Capture the cell that displays the provided text and extract its [X, Y] central coordinate. 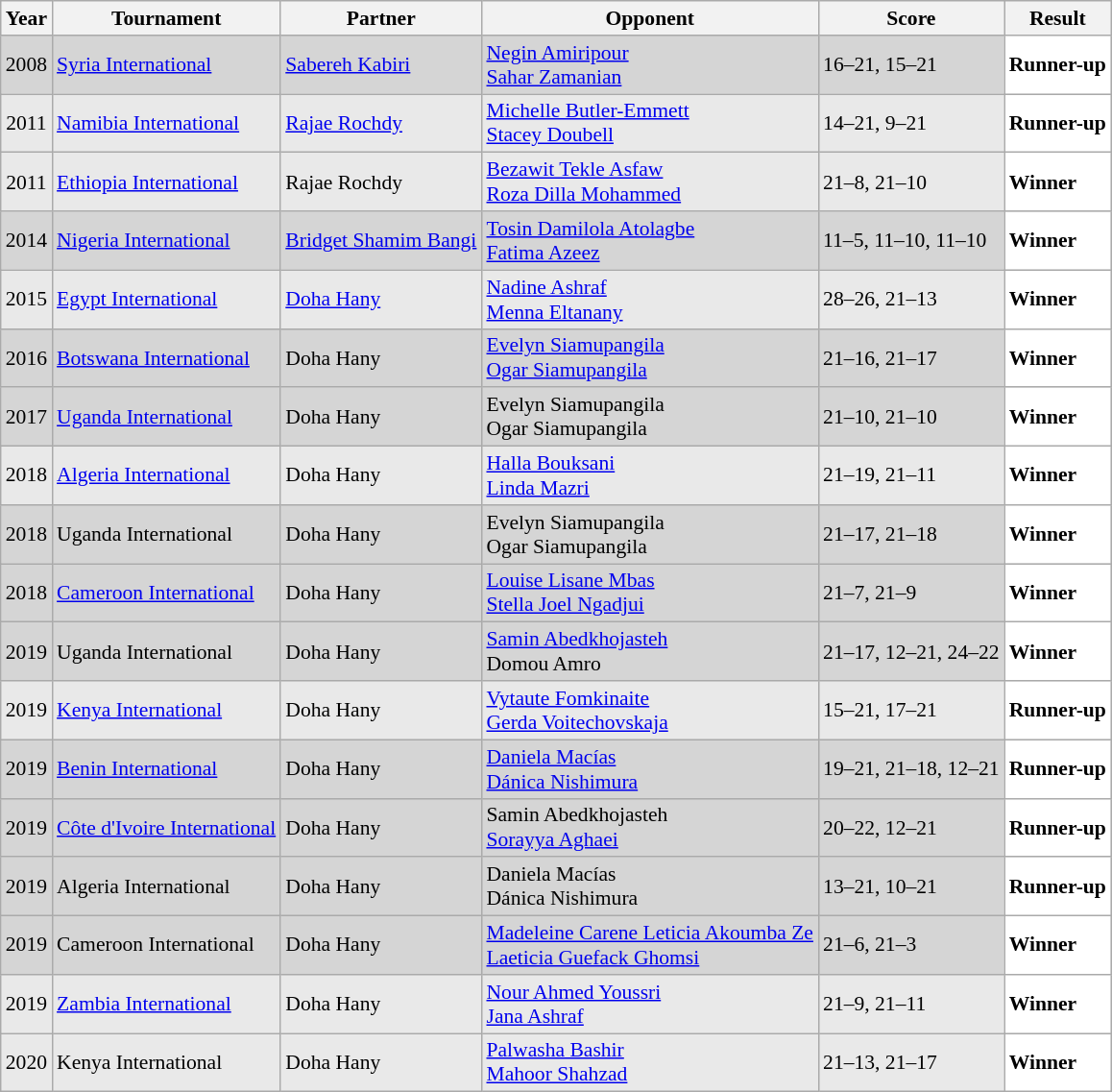
21–13, 21–17 [911, 1062]
21–9, 21–11 [911, 1005]
Benin International [166, 768]
19–21, 21–18, 12–21 [911, 768]
20–22, 12–21 [911, 828]
Michelle Butler-Emmett Stacey Doubell [649, 123]
Palwasha Bashir Mahoor Shahzad [649, 1062]
Nadine Ashraf Menna Eltanany [649, 300]
Result [1058, 18]
14–21, 9–21 [911, 123]
Syria International [166, 65]
15–21, 17–21 [911, 711]
Tosin Damilola Atolagbe Fatima Azeez [649, 240]
Samin Abedkhojasteh Sorayya Aghaei [649, 828]
Opponent [649, 18]
Tournament [166, 18]
21–8, 21–10 [911, 182]
Negin Amiripour Sahar Zamanian [649, 65]
16–21, 15–21 [911, 65]
21–17, 12–21, 24–22 [911, 651]
21–6, 21–3 [911, 945]
2015 [27, 300]
2008 [27, 65]
Bezawit Tekle Asfaw Roza Dilla Mohammed [649, 182]
Botswana International [166, 357]
21–7, 21–9 [911, 594]
28–26, 21–13 [911, 300]
Year [27, 18]
21–16, 21–17 [911, 357]
Partner [380, 18]
Ethiopia International [166, 182]
Score [911, 18]
Bridget Shamim Bangi [380, 240]
21–17, 21–18 [911, 534]
2020 [27, 1062]
Namibia International [166, 123]
2017 [27, 417]
13–21, 10–21 [911, 887]
21–19, 21–11 [911, 476]
Sabereh Kabiri [380, 65]
Halla Bouksani Linda Mazri [649, 476]
Côte d'Ivoire International [166, 828]
2016 [27, 357]
21–10, 21–10 [911, 417]
Samin Abedkhojasteh Domou Amro [649, 651]
2014 [27, 240]
Louise Lisane Mbas Stella Joel Ngadjui [649, 594]
Egypt International [166, 300]
Zambia International [166, 1005]
Nour Ahmed Youssri Jana Ashraf [649, 1005]
Vytaute Fomkinaite Gerda Voitechovskaja [649, 711]
11–5, 11–10, 11–10 [911, 240]
Madeleine Carene Leticia Akoumba Ze Laeticia Guefack Ghomsi [649, 945]
Nigeria International [166, 240]
